Pinpoint the cell where the given text exists, returning its [x, y] midpoint coordinate. 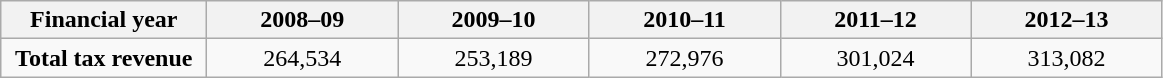
253,189 [494, 58]
272,976 [684, 58]
301,024 [876, 58]
264,534 [302, 58]
2011–12 [876, 20]
Financial year [104, 20]
2009–10 [494, 20]
2012–13 [1066, 20]
Total tax revenue [104, 58]
313,082 [1066, 58]
2010–11 [684, 20]
2008–09 [302, 20]
